Identify which cell holds the provided text, then report its (x, y) central coordinate. 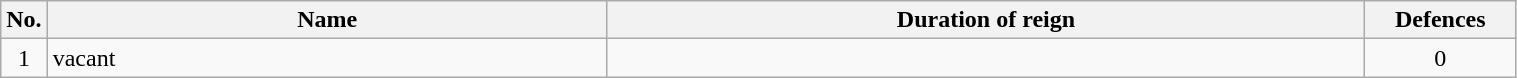
Defences (1441, 20)
Duration of reign (986, 20)
0 (1441, 58)
vacant (327, 58)
1 (24, 58)
No. (24, 20)
Name (327, 20)
